Return (X, Y) of the center of cell containing provided text 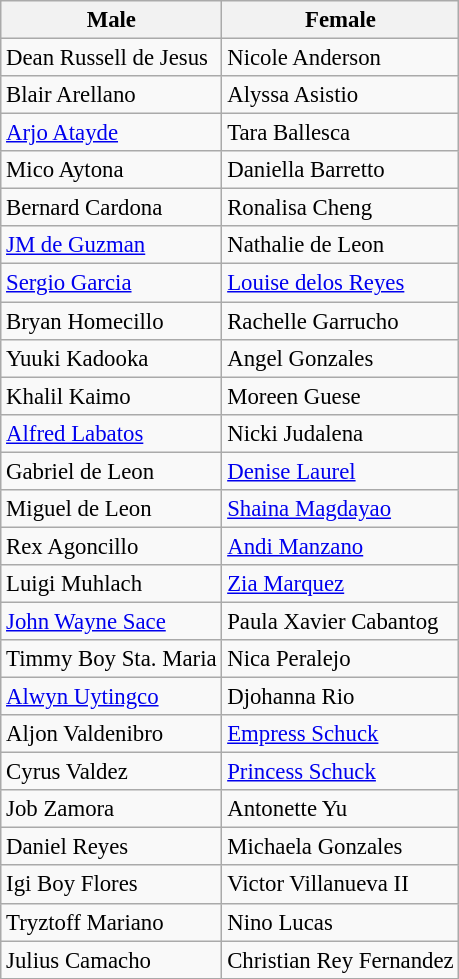
Luigi Muhlach (112, 584)
Nicki Judalena (340, 433)
Christian Rey Fernandez (340, 960)
Victor Villanueva II (340, 885)
Nicole Anderson (340, 58)
Blair Arellano (112, 95)
Nica Peralejo (340, 659)
Nino Lucas (340, 922)
Bryan Homecillo (112, 321)
Angel Gonzales (340, 358)
Khalil Kaimo (112, 396)
Princess Schuck (340, 772)
Daniella Barretto (340, 170)
Miguel de Leon (112, 509)
Alyssa Asistio (340, 95)
Nathalie de Leon (340, 245)
Andi Manzano (340, 546)
John Wayne Sace (112, 621)
Djohanna Rio (340, 697)
Julius Camacho (112, 960)
Empress Schuck (340, 734)
Sergio Garcia (112, 283)
Arjo Atayde (112, 133)
Job Zamora (112, 809)
Paula Xavier Cabantog (340, 621)
Denise Laurel (340, 471)
Gabriel de Leon (112, 471)
Bernard Cardona (112, 208)
Dean Russell de Jesus (112, 58)
Timmy Boy Sta. Maria (112, 659)
JM de Guzman (112, 245)
Tara Ballesca (340, 133)
Rex Agoncillo (112, 546)
Aljon Valdenibro (112, 734)
Shaina Magdayao (340, 509)
Alfred Labatos (112, 433)
Alwyn Uytingco (112, 697)
Michaela Gonzales (340, 847)
Antonette Yu (340, 809)
Tryztoff Mariano (112, 922)
Igi Boy Flores (112, 885)
Moreen Guese (340, 396)
Cyrus Valdez (112, 772)
Louise delos Reyes (340, 283)
Rachelle Garrucho (340, 321)
Ronalisa Cheng (340, 208)
Male (112, 20)
Mico Aytona (112, 170)
Daniel Reyes (112, 847)
Zia Marquez (340, 584)
Yuuki Kadooka (112, 358)
Female (340, 20)
